Provide the (X, Y) coordinate of the cell's center where the given text is located.  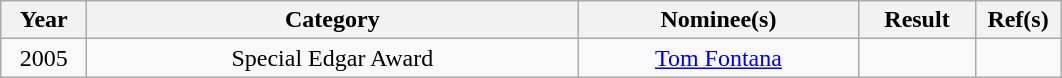
Year (44, 20)
Nominee(s) (718, 20)
Tom Fontana (718, 58)
2005 (44, 58)
Result (917, 20)
Special Edgar Award (332, 58)
Category (332, 20)
Ref(s) (1018, 20)
